Search for the cell housing the specified text and yield its (x, y) center coordinate. 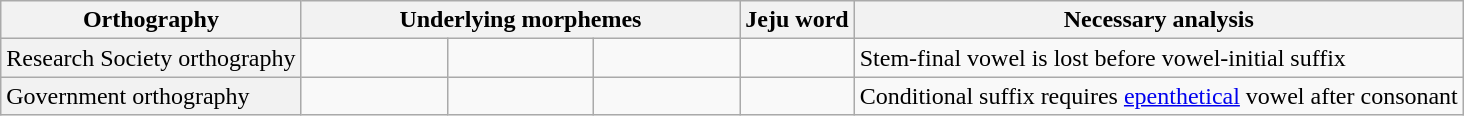
Conditional suffix requires epenthetical vowel after consonant (1158, 96)
Stem-final vowel is lost before vowel-initial suffix (1158, 58)
Underlying morphemes (520, 20)
Necessary analysis (1158, 20)
Jeju word (797, 20)
Government orthography (151, 96)
Orthography (151, 20)
Research Society orthography (151, 58)
